Output the (x, y) coordinate of the center of the cell containing the given text.  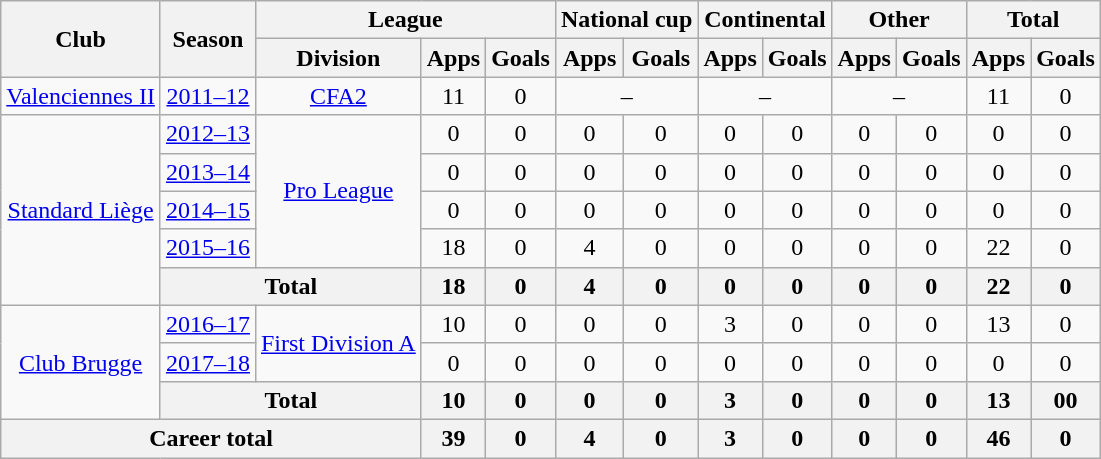
Career total (211, 438)
Standard Liège (81, 210)
CFA2 (338, 96)
National cup (626, 20)
39 (453, 438)
00 (1066, 400)
Valenciennes II (81, 96)
Club Brugge (81, 362)
2015–16 (208, 248)
46 (998, 438)
Pro League (338, 191)
Division (338, 58)
2013–14 (208, 172)
Other (899, 20)
2017–18 (208, 362)
2011–12 (208, 96)
2014–15 (208, 210)
League (405, 20)
Continental (765, 20)
First Division A (338, 343)
2016–17 (208, 324)
Season (208, 39)
Club (81, 39)
2012–13 (208, 134)
